Return (x, y) of the center of cell containing provided text 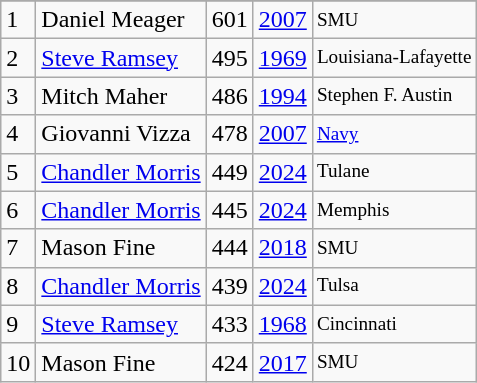
Navy (394, 134)
478 (230, 134)
4 (18, 134)
2017 (282, 362)
3 (18, 96)
439 (230, 286)
445 (230, 210)
Louisiana-Lafayette (394, 58)
2 (18, 58)
433 (230, 324)
Memphis (394, 210)
8 (18, 286)
Tulsa (394, 286)
Cincinnati (394, 324)
6 (18, 210)
Stephen F. Austin (394, 96)
1968 (282, 324)
486 (230, 96)
424 (230, 362)
Tulane (394, 172)
Daniel Meager (121, 20)
10 (18, 362)
Giovanni Vizza (121, 134)
1 (18, 20)
9 (18, 324)
Mitch Maher (121, 96)
449 (230, 172)
7 (18, 248)
5 (18, 172)
601 (230, 20)
2018 (282, 248)
1969 (282, 58)
1994 (282, 96)
495 (230, 58)
444 (230, 248)
